Capture the cell that displays the provided text and extract its [x, y] central coordinate. 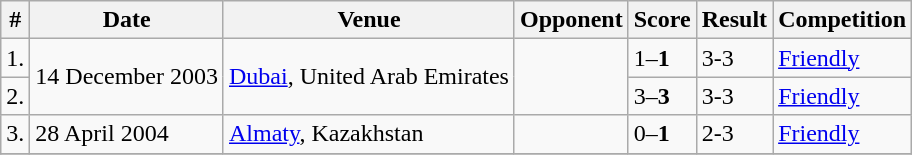
# [16, 20]
Almaty, Kazakhstan [368, 134]
1. [16, 58]
0–1 [662, 134]
Opponent [571, 20]
Venue [368, 20]
Score [662, 20]
3. [16, 134]
Dubai, United Arab Emirates [368, 77]
2-3 [734, 134]
1–1 [662, 58]
28 April 2004 [127, 134]
3–3 [662, 96]
Competition [842, 20]
Date [127, 20]
Result [734, 20]
14 December 2003 [127, 77]
2. [16, 96]
